Identify which cell holds the provided text, then report its (X, Y) central coordinate. 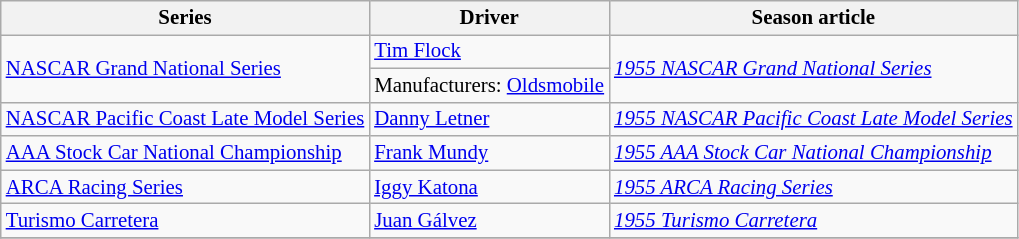
Driver (489, 18)
Frank Mundy (489, 153)
Turismo Carretera (185, 221)
Manufacturers: Oldsmobile (489, 85)
1955 ARCA Racing Series (813, 187)
1955 NASCAR Pacific Coast Late Model Series (813, 119)
Season article (813, 18)
NASCAR Grand National Series (185, 68)
AAA Stock Car National Championship (185, 153)
ARCA Racing Series (185, 187)
1955 AAA Stock Car National Championship (813, 153)
NASCAR Pacific Coast Late Model Series (185, 119)
Danny Letner (489, 119)
1955 NASCAR Grand National Series (813, 68)
Tim Flock (489, 51)
Series (185, 18)
Iggy Katona (489, 187)
1955 Turismo Carretera (813, 221)
Juan Gálvez (489, 221)
